Return (X, Y) of the center of cell containing provided text 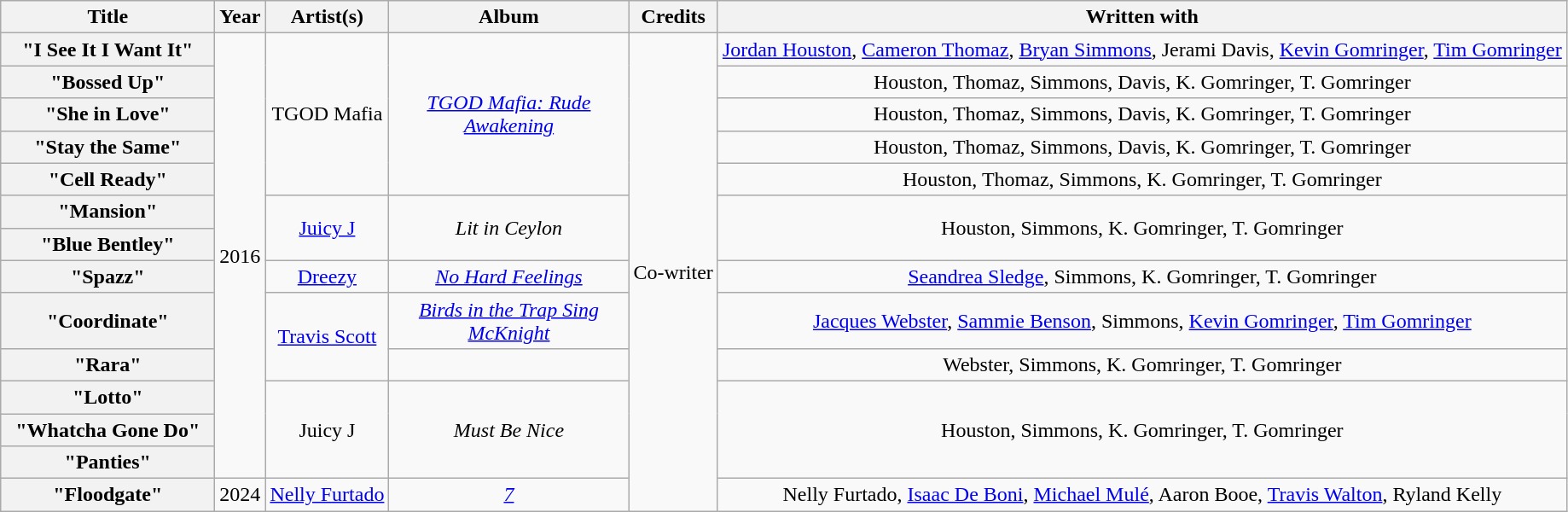
"Mansion" (107, 212)
Title (107, 17)
Credits (673, 17)
"Rara" (107, 364)
"Spazz" (107, 276)
2024 (241, 495)
TGOD Mafia: Rude Awakening (508, 114)
7 (508, 495)
"She in Love" (107, 114)
Nelly Furtado, Isaac De Boni, Michael Mulé, Aaron Booe, Travis Walton, Ryland Kelly (1141, 495)
Nelly Furtado (328, 495)
"Coordinate" (107, 321)
Jacques Webster, Sammie Benson, Simmons, Kevin Gomringer, Tim Gomringer (1141, 321)
No Hard Feelings (508, 276)
Webster, Simmons, K. Gomringer, T. Gomringer (1141, 364)
Must Be Nice (508, 429)
"Cell Ready" (107, 179)
Houston, Thomaz, Simmons, K. Gomringer, T. Gomringer (1141, 179)
Album (508, 17)
Co-writer (673, 272)
"Whatcha Gone Do" (107, 429)
"Blue Bentley" (107, 244)
Travis Scott (328, 336)
Dreezy (328, 276)
Seandrea Sledge, Simmons, K. Gomringer, T. Gomringer (1141, 276)
Jordan Houston, Cameron Thomaz, Bryan Simmons, Jerami Davis, Kevin Gomringer, Tim Gomringer (1141, 49)
"I See It I Want It" (107, 49)
Written with (1141, 17)
"Lotto" (107, 397)
Year (241, 17)
"Floodgate" (107, 495)
Artist(s) (328, 17)
"Bossed Up" (107, 82)
2016 (241, 256)
Birds in the Trap Sing McKnight (508, 321)
"Stay the Same" (107, 147)
Lit in Ceylon (508, 228)
TGOD Mafia (328, 114)
"Panties" (107, 463)
